Detect which cell encompasses the target text, then output its [X, Y] center coordinate. 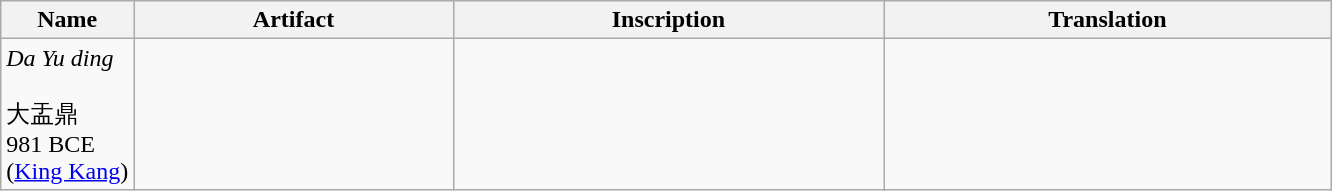
Name [68, 20]
Artifact [294, 20]
Translation [1108, 20]
Inscription [668, 20]
Da Yu ding大盂鼎981 BCE(King Kang) [68, 114]
